Detect which cell encompasses the target text, then output its [X, Y] center coordinate. 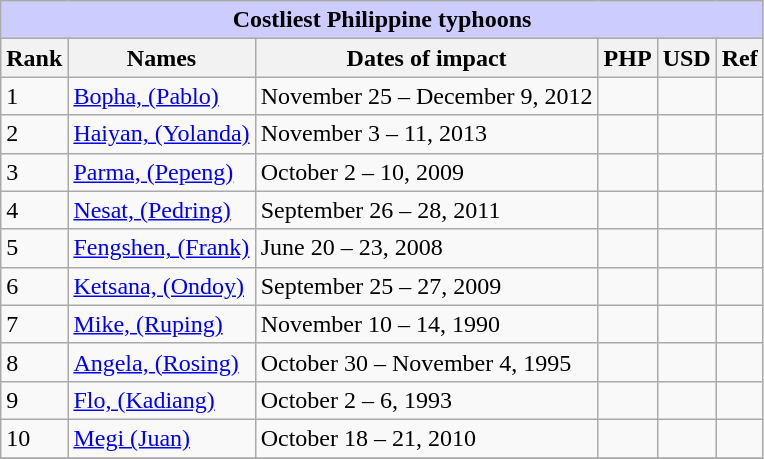
Flo, (Kadiang) [162, 400]
Rank [34, 58]
Costliest Philippine typhoons [382, 20]
October 30 – November 4, 1995 [426, 362]
November 10 – 14, 1990 [426, 324]
Ketsana, (Ondoy) [162, 286]
Angela, (Rosing) [162, 362]
November 3 – 11, 2013 [426, 134]
1 [34, 96]
October 18 – 21, 2010 [426, 438]
6 [34, 286]
5 [34, 248]
4 [34, 210]
Parma, (Pepeng) [162, 172]
8 [34, 362]
September 26 – 28, 2011 [426, 210]
September 25 – 27, 2009 [426, 286]
10 [34, 438]
Megi (Juan) [162, 438]
Haiyan, (Yolanda) [162, 134]
November 25 – December 9, 2012 [426, 96]
Bopha, (Pablo) [162, 96]
2 [34, 134]
USD [686, 58]
Ref [740, 58]
Mike, (Ruping) [162, 324]
3 [34, 172]
Nesat, (Pedring) [162, 210]
Dates of impact [426, 58]
9 [34, 400]
7 [34, 324]
Fengshen, (Frank) [162, 248]
Names [162, 58]
June 20 – 23, 2008 [426, 248]
October 2 – 6, 1993 [426, 400]
October 2 – 10, 2009 [426, 172]
PHP [628, 58]
